Pinpoint the cell where the given text exists, returning its [x, y] midpoint coordinate. 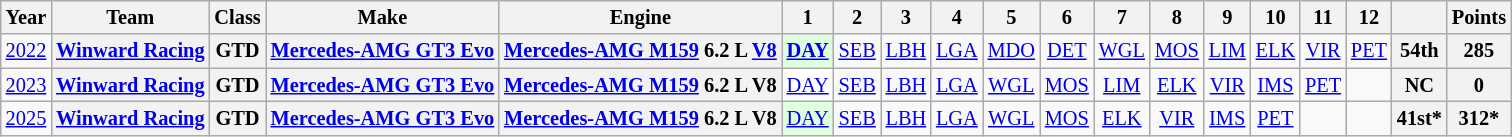
Class [237, 17]
6 [1067, 17]
2025 [26, 118]
54th [1420, 51]
4 [957, 17]
NC [1420, 85]
Year [26, 17]
Points [1479, 17]
DET [1067, 51]
0 [1479, 85]
Team [130, 17]
5 [1012, 17]
Make [383, 17]
312* [1479, 118]
285 [1479, 51]
3 [906, 17]
10 [1276, 17]
1 [808, 17]
11 [1323, 17]
7 [1122, 17]
8 [1177, 17]
MDO [1012, 51]
2023 [26, 85]
9 [1228, 17]
Engine [640, 17]
12 [1369, 17]
2022 [26, 51]
2 [858, 17]
41st* [1420, 118]
